From the cell containing the given text, extract its center point as [X, Y] coordinate. 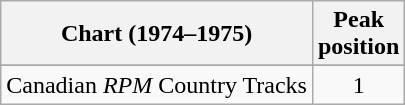
Chart (1974–1975) [157, 34]
1 [358, 85]
Peakposition [358, 34]
Canadian RPM Country Tracks [157, 85]
